Output the [X, Y] coordinate of the center of the cell containing the given text.  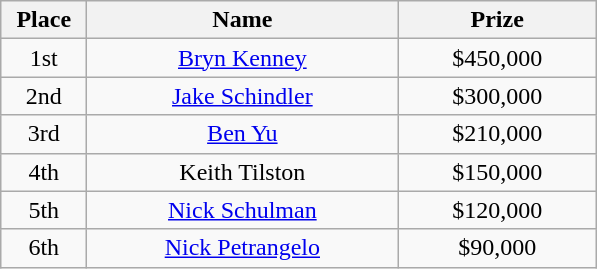
Nick Petrangelo [242, 248]
Nick Schulman [242, 210]
$450,000 [498, 58]
Keith Tilston [242, 172]
Bryn Kenney [242, 58]
5th [44, 210]
$90,000 [498, 248]
$150,000 [498, 172]
1st [44, 58]
6th [44, 248]
$210,000 [498, 134]
$120,000 [498, 210]
Ben Yu [242, 134]
2nd [44, 96]
$300,000 [498, 96]
Jake Schindler [242, 96]
Prize [498, 20]
4th [44, 172]
3rd [44, 134]
Place [44, 20]
Name [242, 20]
